Return the (x, y) coordinate for the center point of the cell that contains the specified text.  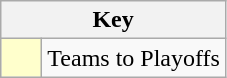
Teams to Playoffs (134, 58)
Key (114, 20)
